Capture the cell that displays the provided text and extract its [X, Y] central coordinate. 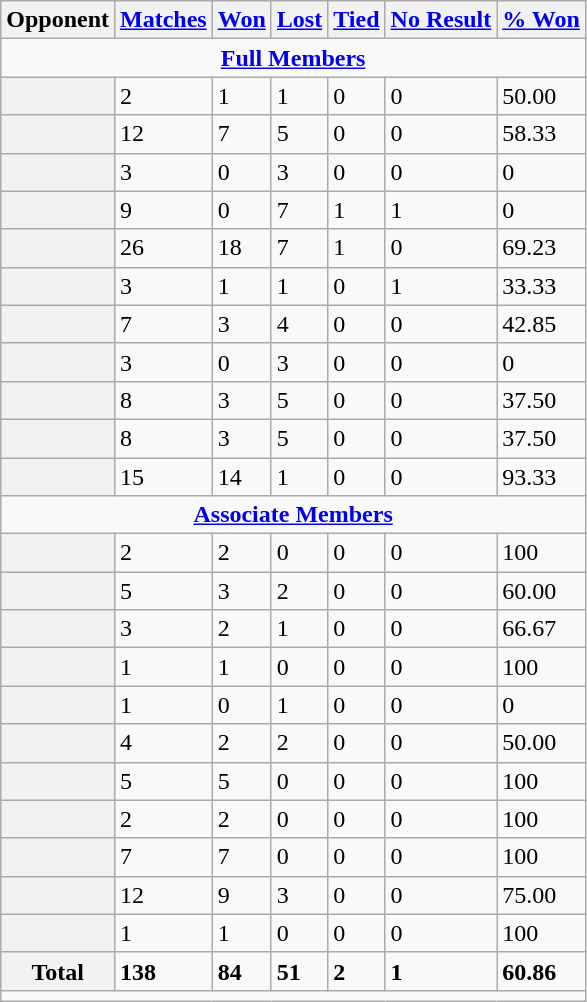
42.85 [542, 324]
84 [242, 971]
69.23 [542, 248]
% Won [542, 20]
14 [242, 477]
33.33 [542, 286]
66.67 [542, 629]
58.33 [542, 134]
15 [164, 477]
Full Members [294, 58]
18 [242, 248]
26 [164, 248]
93.33 [542, 477]
No Result [441, 20]
Tied [356, 20]
Opponent [58, 20]
Matches [164, 20]
75.00 [542, 895]
51 [299, 971]
Lost [299, 20]
60.00 [542, 591]
138 [164, 971]
Total [58, 971]
Associate Members [294, 515]
60.86 [542, 971]
Won [242, 20]
